From the cell containing the given text, extract its center point as [x, y] coordinate. 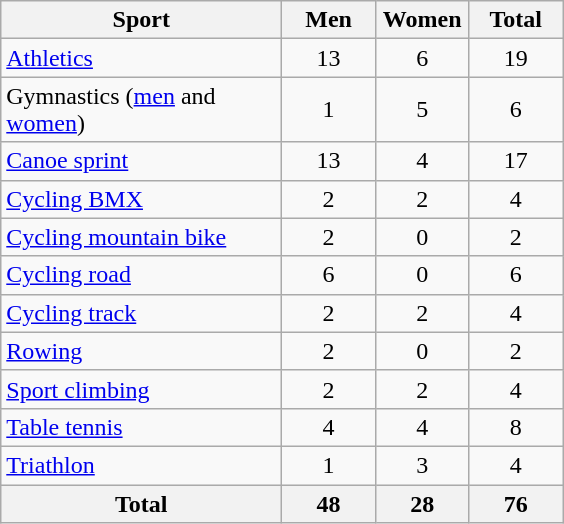
Canoe sprint [142, 161]
28 [422, 503]
19 [516, 58]
Triathlon [142, 465]
Table tennis [142, 427]
Gymnastics (men and women) [142, 110]
Sport climbing [142, 389]
Athletics [142, 58]
3 [422, 465]
Cycling BMX [142, 199]
5 [422, 110]
Women [422, 20]
Sport [142, 20]
Men [329, 20]
8 [516, 427]
76 [516, 503]
48 [329, 503]
Rowing [142, 351]
17 [516, 161]
Cycling mountain bike [142, 237]
Cycling road [142, 275]
Cycling track [142, 313]
